From the cell containing the given text, extract its center point as [X, Y] coordinate. 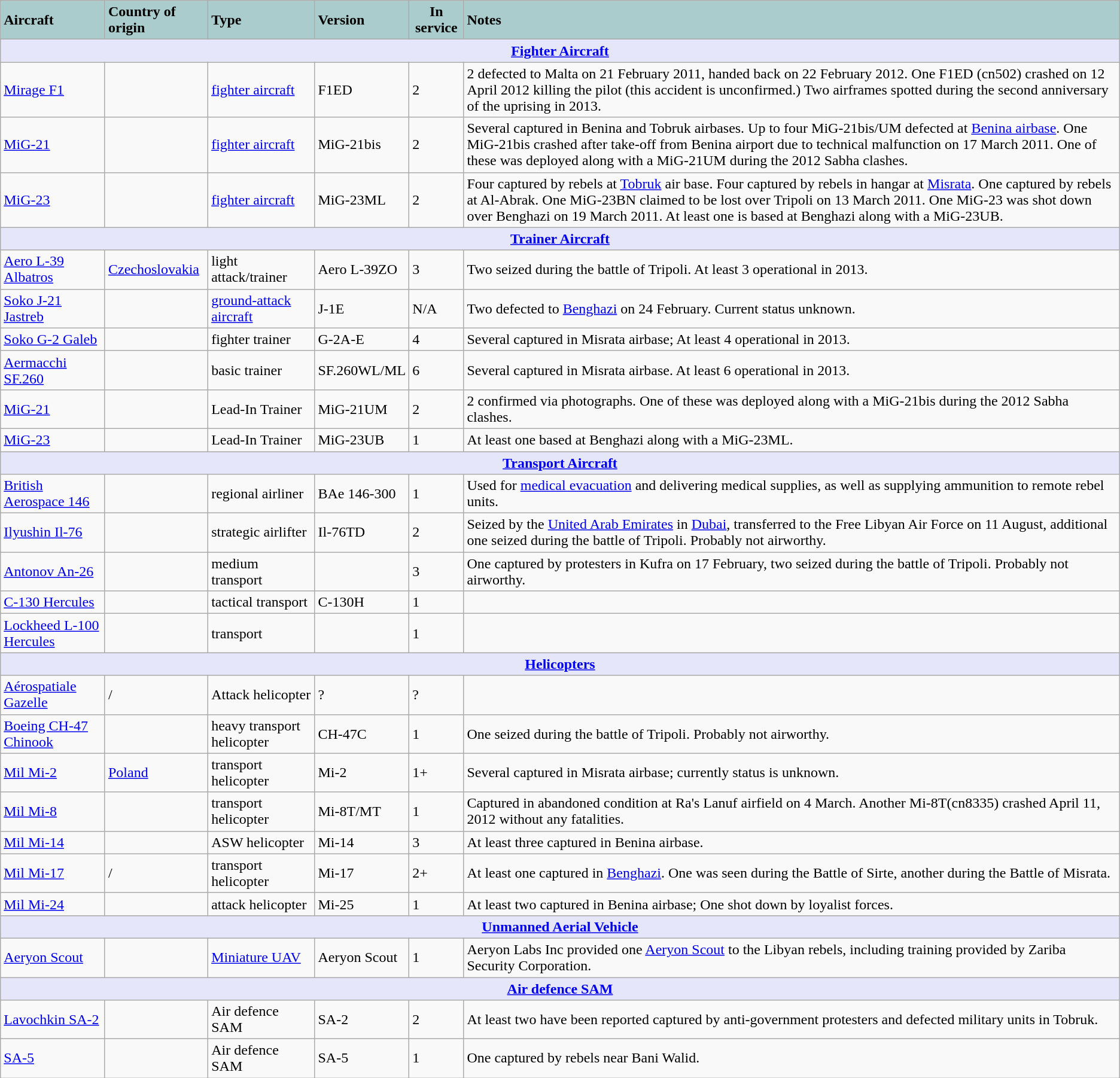
6 [437, 370]
ground-attack aircraft [261, 309]
Mil Mi-8 [53, 811]
Aero L-39ZO [362, 269]
BAe 146-300 [362, 494]
Version [362, 20]
Notes [792, 20]
medium transport [261, 572]
heavy transport helicopter [261, 733]
Aircraft [53, 20]
British Aerospace 146 [53, 494]
Fighter Aircraft [560, 51]
Mil Mi-2 [53, 773]
J-1E [362, 309]
Transport Aircraft [560, 462]
Mil Mi-14 [53, 842]
Trainer Aircraft [560, 239]
F1ED [362, 90]
2 confirmed via photographs. One of these was deployed along with a MiG-21bis during the 2012 Sabha clashes. [792, 409]
At least one captured in Benghazi. One was seen during the Battle of Sirte, another during the Battle of Misrata. [792, 873]
Lavochkin SA-2 [53, 1019]
4 [437, 339]
Unmanned Aerial Vehicle [560, 927]
Used for medical evacuation and delivering medical supplies, as well as supplying ammunition to remote rebel units. [792, 494]
Soko J-21 Jastreb [53, 309]
Mi-25 [362, 904]
regional airliner [261, 494]
Several captured in Misrata airbase; At least 4 operational in 2013. [792, 339]
Type [261, 20]
MiG-21UM [362, 409]
Soko G-2 Galeb [53, 339]
At least one based at Benghazi along with a MiG-23ML. [792, 440]
Ilyushin Il-76 [53, 532]
attack helicopter [261, 904]
Mil Mi-24 [53, 904]
At least two captured in Benina airbase; One shot down by loyalist forces. [792, 904]
SA-2 [362, 1019]
light attack/trainer [261, 269]
C-130 Hercules [53, 602]
In service [437, 20]
Il-76TD [362, 532]
Miniature UAV [261, 957]
basic trainer [261, 370]
Mi-17 [362, 873]
Helicopters [560, 664]
Country of origin [156, 20]
Captured in abandoned condition at Ra's Lanuf airfield on 4 March. Another Mi-8T(cn8335) crashed April 11, 2012 without any fatalities. [792, 811]
Aero L-39 Albatros [53, 269]
Mi-14 [362, 842]
Mi-2 [362, 773]
N/A [437, 309]
Two defected to Benghazi on 24 February. Current status unknown. [792, 309]
Two seized during the battle of Tripoli. At least 3 operational in 2013. [792, 269]
2+ [437, 873]
CH-47C [362, 733]
tactical transport [261, 602]
1+ [437, 773]
Aérospatiale Gazelle [53, 695]
Lockheed L-100 Hercules [53, 633]
Several captured in Misrata airbase; currently status is unknown. [792, 773]
Aermacchi SF.260 [53, 370]
One seized during the battle of Tripoli. Probably not airworthy. [792, 733]
Several captured in Misrata airbase. At least 6 operational in 2013. [792, 370]
G-2A-E [362, 339]
Mirage F1 [53, 90]
At least two have been reported captured by anti-government protesters and defected military units in Tobruk. [792, 1019]
C-130H [362, 602]
Attack helicopter [261, 695]
Boeing CH-47 Chinook [53, 733]
Antonov An-26 [53, 572]
fighter trainer [261, 339]
MiG‑21bis [362, 145]
One captured by rebels near Bani Walid. [792, 1059]
At least three captured in Benina airbase. [792, 842]
Poland [156, 773]
MiG‑23ML [362, 200]
MiG-23UB [362, 440]
Mil Mi-17 [53, 873]
Aeryon Labs Inc provided one Aeryon Scout to the Libyan rebels, including training provided by Zariba Security Corporation. [792, 957]
Mi-8T/MT [362, 811]
SF.260WL/ML [362, 370]
Czechoslovakia [156, 269]
transport [261, 633]
One captured by protesters in Kufra on 17 February, two seized during the battle of Tripoli. Probably not airworthy. [792, 572]
strategic airlifter [261, 532]
ASW helicopter [261, 842]
